Provide the [X, Y] coordinate of the cell's center where the given text is located.  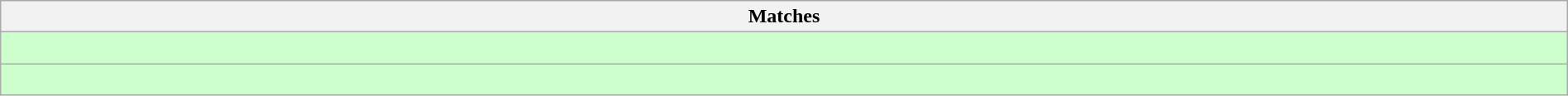
Matches [784, 17]
